Scan for the cell matching the given text and deliver its (x, y) coordinate at center. 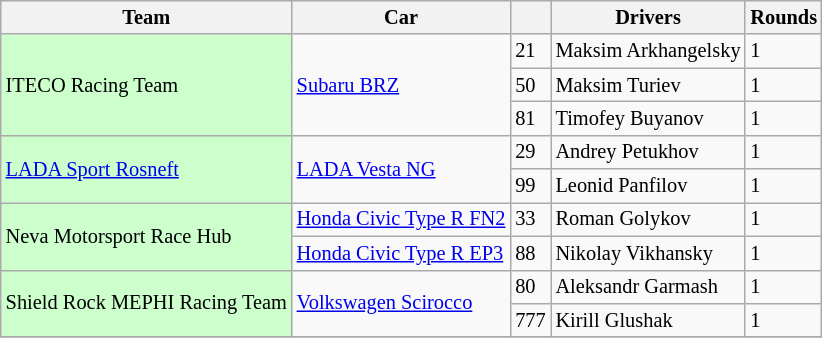
777 (530, 320)
Volkswagen Scirocco (402, 304)
88 (530, 253)
50 (530, 85)
Shield Rock MEPHI Racing Team (146, 304)
Honda Civic Type R FN2 (402, 219)
99 (530, 186)
ITECO Racing Team (146, 84)
81 (530, 118)
Rounds (784, 17)
LADA Vesta NG (402, 168)
Leonid Panfilov (648, 186)
21 (530, 51)
Neva Motorsport Race Hub (146, 236)
Roman Golykov (648, 219)
80 (530, 287)
LADA Sport Rosneft (146, 168)
Car (402, 17)
Subaru BRZ (402, 84)
Kirill Glushak (648, 320)
Honda Civic Type R EP3 (402, 253)
Maksim Arkhangelsky (648, 51)
Maksim Turiev (648, 85)
Team (146, 17)
Drivers (648, 17)
29 (530, 152)
Nikolay Vikhansky (648, 253)
Timofey Buyanov (648, 118)
Aleksandr Garmash (648, 287)
Andrey Petukhov (648, 152)
33 (530, 219)
